Detect which cell encompasses the target text, then output its (x, y) center coordinate. 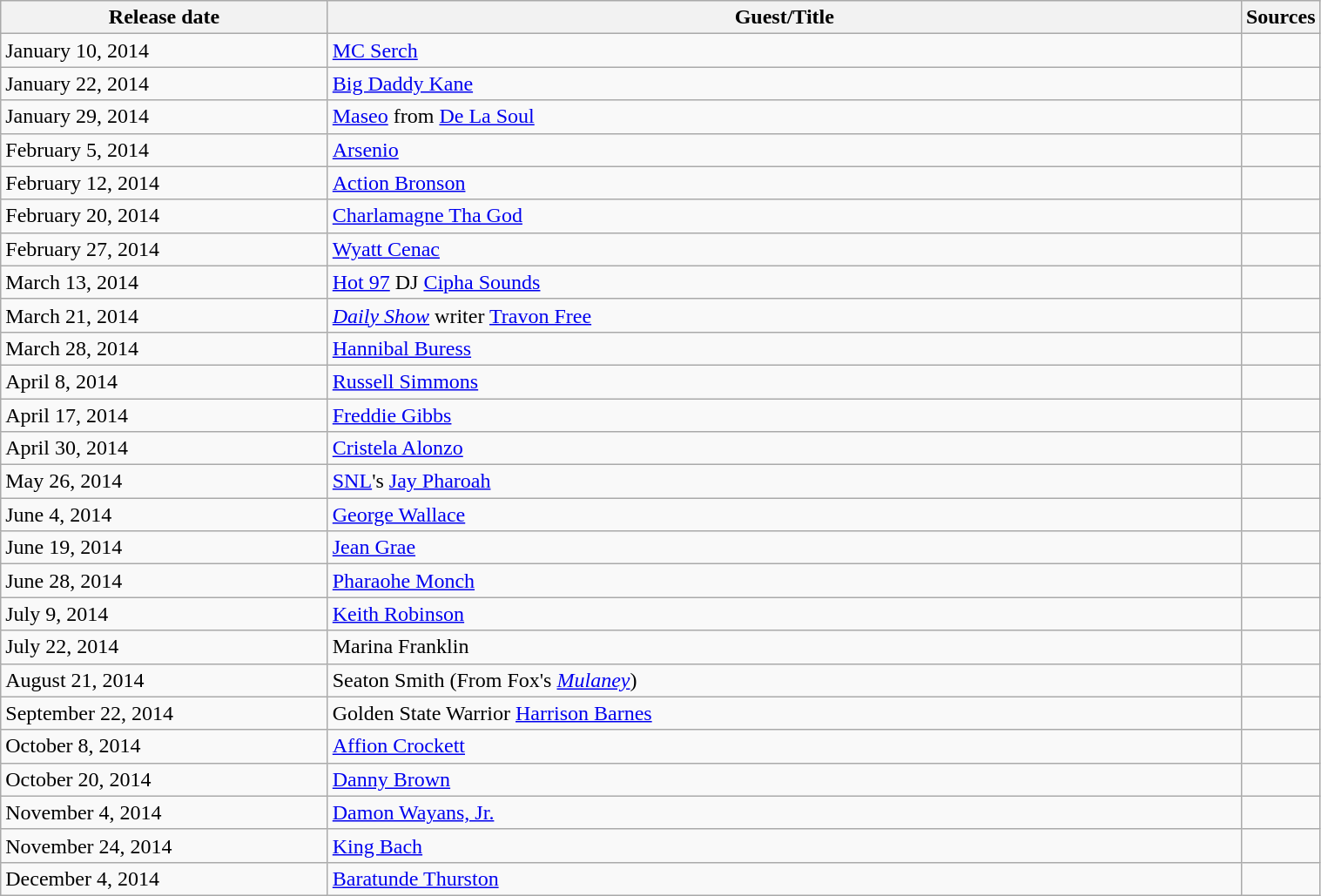
January 10, 2014 (164, 51)
Guest/Title (784, 17)
June 28, 2014 (164, 581)
Jean Grae (784, 548)
Big Daddy Kane (784, 84)
March 21, 2014 (164, 315)
Wyatt Cenac (784, 249)
April 8, 2014 (164, 381)
April 30, 2014 (164, 448)
George Wallace (784, 515)
King Bach (784, 845)
December 4, 2014 (164, 879)
January 22, 2014 (164, 84)
Affion Crockett (784, 746)
November 4, 2014 (164, 812)
Arsenio (784, 150)
November 24, 2014 (164, 845)
July 9, 2014 (164, 614)
Daily Show writer Travon Free (784, 315)
January 29, 2014 (164, 117)
SNL's Jay Pharoah (784, 482)
October 8, 2014 (164, 746)
Golden State Warrior Harrison Barnes (784, 713)
Hannibal Buress (784, 348)
Action Bronson (784, 183)
Cristela Alonzo (784, 448)
April 17, 2014 (164, 415)
Maseo from De La Soul (784, 117)
February 5, 2014 (164, 150)
Seaton Smith (From Fox's Mulaney) (784, 680)
August 21, 2014 (164, 680)
Release date (164, 17)
MC Serch (784, 51)
Baratunde Thurston (784, 879)
February 27, 2014 (164, 249)
September 22, 2014 (164, 713)
Marina Franklin (784, 647)
March 28, 2014 (164, 348)
Danny Brown (784, 779)
Charlamagne Tha God (784, 216)
Russell Simmons (784, 381)
February 12, 2014 (164, 183)
July 22, 2014 (164, 647)
May 26, 2014 (164, 482)
June 19, 2014 (164, 548)
March 13, 2014 (164, 282)
Freddie Gibbs (784, 415)
October 20, 2014 (164, 779)
Damon Wayans, Jr. (784, 812)
February 20, 2014 (164, 216)
Pharaohe Monch (784, 581)
June 4, 2014 (164, 515)
Sources (1280, 17)
Hot 97 DJ Cipha Sounds (784, 282)
Keith Robinson (784, 614)
